Locate the cell with the specified text and output its [X, Y] center coordinate. 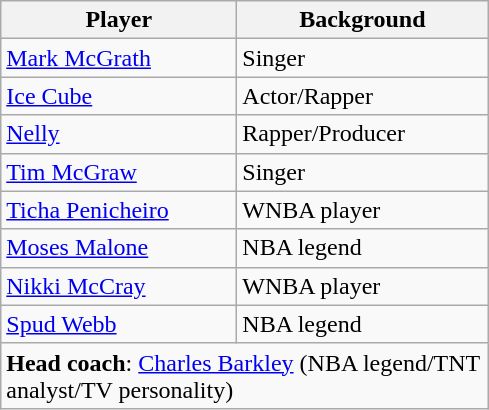
Spud Webb [119, 324]
Rapper/Producer [362, 134]
Ticha Penicheiro [119, 210]
Ice Cube [119, 96]
Background [362, 20]
Nelly [119, 134]
Player [119, 20]
Mark McGrath [119, 58]
Moses Malone [119, 248]
Head coach: Charles Barkley (NBA legend/TNT analyst/TV personality) [244, 376]
Nikki McCray [119, 286]
Actor/Rapper [362, 96]
Tim McGraw [119, 172]
